Determine the [x, y] coordinate at the center of the cell enclosing the given text.  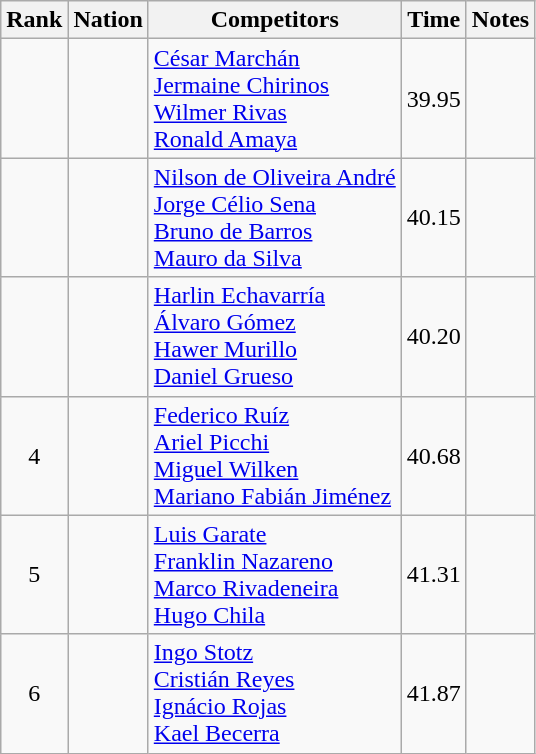
Rank [34, 20]
Nilson de Oliveira AndréJorge Célio SenaBruno de BarrosMauro da Silva [274, 218]
Competitors [274, 20]
4 [34, 456]
Nation [108, 20]
41.31 [434, 574]
Ingo StotzCristián ReyesIgnácio RojasKael Becerra [274, 694]
39.95 [434, 98]
40.68 [434, 456]
Luis GarateFranklin NazarenoMarco RivadeneiraHugo Chila [274, 574]
Harlin EchavarríaÁlvaro GómezHawer MurilloDaniel Grueso [274, 336]
6 [34, 694]
César MarchánJermaine ChirinosWilmer RivasRonald Amaya [274, 98]
Time [434, 20]
Federico RuízAriel PicchiMiguel WilkenMariano Fabián Jiménez [274, 456]
40.15 [434, 218]
Notes [500, 20]
40.20 [434, 336]
5 [34, 574]
41.87 [434, 694]
